For the text-containing cell, return its midpoint in [X, Y] coordinate format. 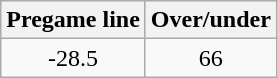
Pregame line [74, 20]
Over/under [210, 20]
66 [210, 58]
-28.5 [74, 58]
